Search for the cell housing the specified text and yield its [X, Y] center coordinate. 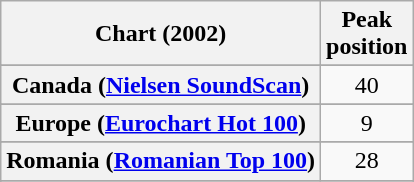
Romania (Romanian Top 100) [161, 161]
Peakposition [367, 34]
40 [367, 85]
Chart (2002) [161, 34]
Canada (Nielsen SoundScan) [161, 85]
28 [367, 161]
9 [367, 123]
Europe (Eurochart Hot 100) [161, 123]
